Output the [X, Y] coordinate of the center of the cell containing the given text.  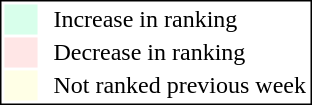
Not ranked previous week [180, 85]
Decrease in ranking [180, 53]
Increase in ranking [180, 19]
